Return the (x, y) coordinate for the center point of the cell that contains the specified text.  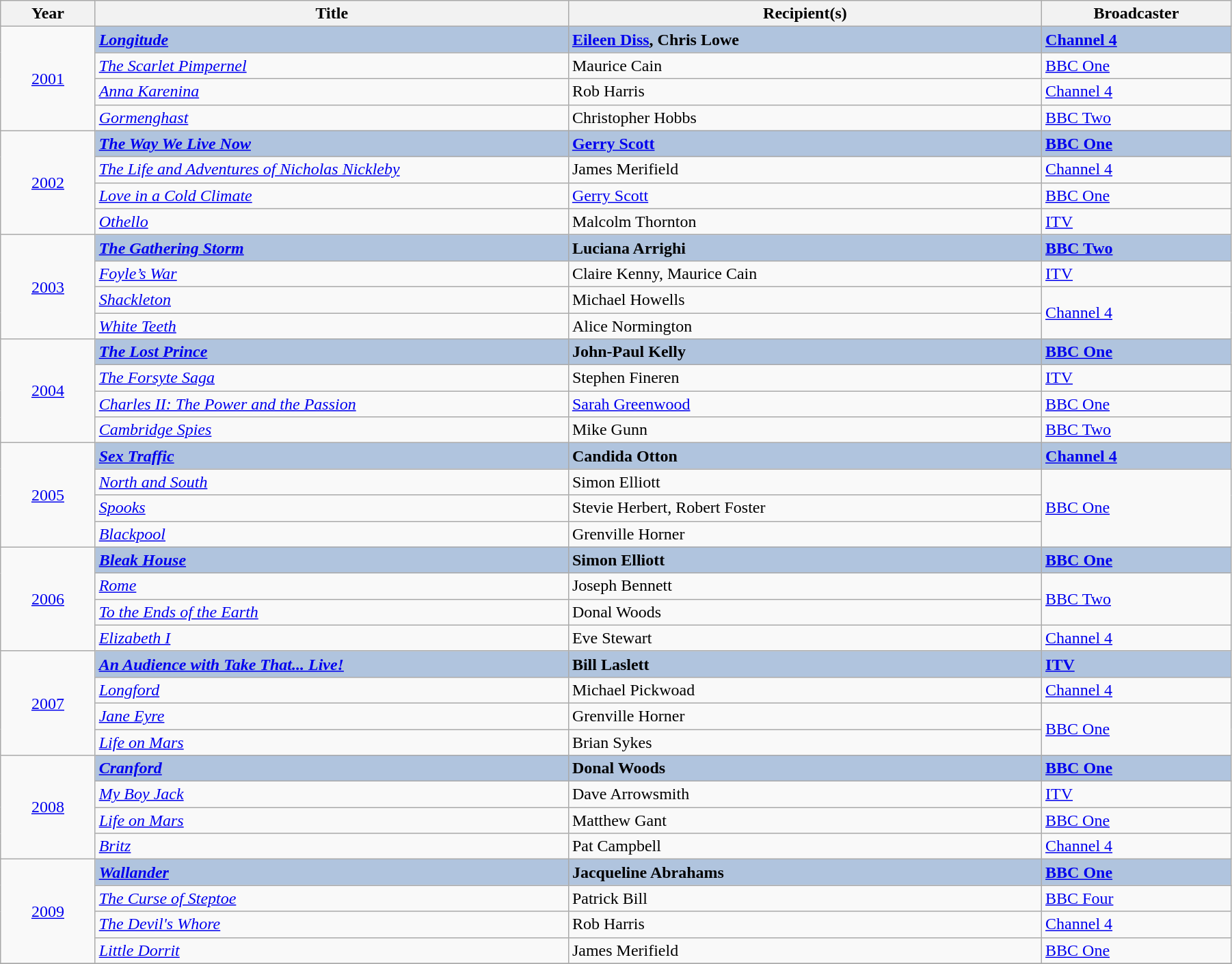
2006 (48, 599)
The Life and Adventures of Nicholas Nickleby (332, 170)
Michael Pickwoad (805, 690)
Jacqueline Abrahams (805, 872)
Spooks (332, 508)
Othello (332, 222)
My Boy Jack (332, 794)
Patrick Bill (805, 898)
Alice Normington (805, 326)
Brian Sykes (805, 742)
Year (48, 14)
2008 (48, 807)
Elizabeth I (332, 638)
Britz (332, 846)
2001 (48, 79)
White Teeth (332, 326)
Maurice Cain (805, 66)
Candida Otton (805, 456)
Title (332, 14)
The Way We Live Now (332, 144)
Anna Karenina (332, 92)
BBC Four (1136, 898)
The Devil's Whore (332, 924)
Stephen Fineren (805, 378)
Sarah Greenwood (805, 404)
Michael Howells (805, 299)
Broadcaster (1136, 14)
An Audience with Take That... Live! (332, 664)
The Forsyte Saga (332, 378)
2003 (48, 286)
Bill Laslett (805, 664)
2004 (48, 391)
Cranford (332, 768)
The Curse of Steptoe (332, 898)
Bleak House (332, 560)
Eileen Diss, Chris Lowe (805, 40)
Blackpool (332, 534)
2007 (48, 703)
Gormenghast (332, 118)
Foyle’s War (332, 273)
Pat Campbell (805, 846)
Sex Traffic (332, 456)
Charles II: The Power and the Passion (332, 404)
Love in a Cold Climate (332, 196)
Shackleton (332, 299)
Luciana Arrighi (805, 247)
Claire Kenny, Maurice Cain (805, 273)
The Scarlet Pimpernel (332, 66)
Eve Stewart (805, 638)
Dave Arrowsmith (805, 794)
Mike Gunn (805, 430)
North and South (332, 482)
2002 (48, 183)
Malcolm Thornton (805, 222)
The Gathering Storm (332, 247)
Rome (332, 586)
Stevie Herbert, Robert Foster (805, 508)
Christopher Hobbs (805, 118)
To the Ends of the Earth (332, 612)
Joseph Bennett (805, 586)
Recipient(s) (805, 14)
John-Paul Kelly (805, 352)
2009 (48, 911)
Matthew Gant (805, 820)
Little Dorrit (332, 950)
The Lost Prince (332, 352)
Longford (332, 690)
2005 (48, 495)
Cambridge Spies (332, 430)
Longitude (332, 40)
Jane Eyre (332, 716)
Wallander (332, 872)
